Detect which cell encompasses the target text, then output its [X, Y] center coordinate. 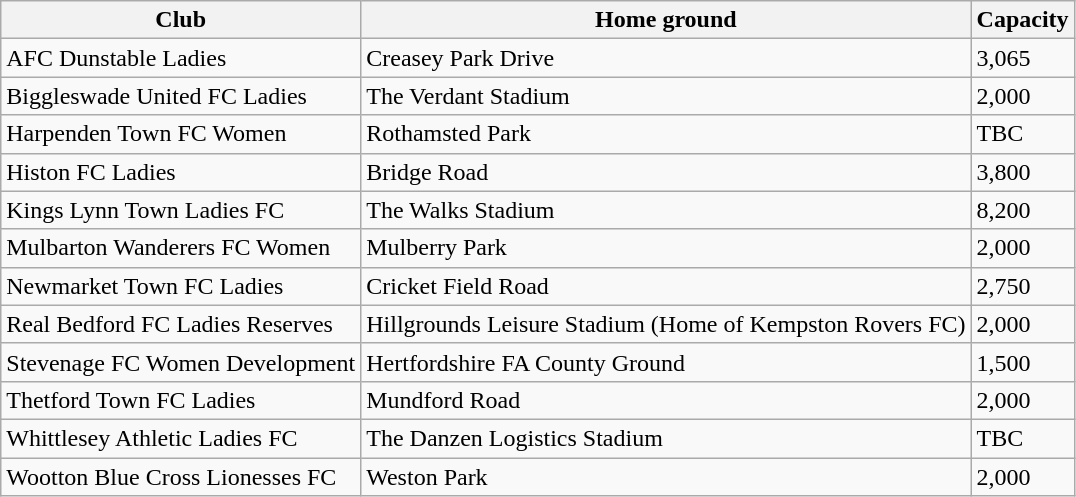
Biggleswade United FC Ladies [181, 96]
Creasey Park Drive [666, 58]
The Danzen Logistics Stadium [666, 438]
3,800 [1022, 172]
2,750 [1022, 286]
Mundford Road [666, 400]
Stevenage FC Women Development [181, 362]
Hertfordshire FA County Ground [666, 362]
The Walks Stadium [666, 210]
Club [181, 20]
3,065 [1022, 58]
8,200 [1022, 210]
Capacity [1022, 20]
Rothamsted Park [666, 134]
Wootton Blue Cross Lionesses FC [181, 477]
Harpenden Town FC Women [181, 134]
Newmarket Town FC Ladies [181, 286]
AFC Dunstable Ladies [181, 58]
Kings Lynn Town Ladies FC [181, 210]
Mulbarton Wanderers FC Women [181, 248]
Hillgrounds Leisure Stadium (Home of Kempston Rovers FC) [666, 324]
Weston Park [666, 477]
Whittlesey Athletic Ladies FC [181, 438]
Cricket Field Road [666, 286]
Home ground [666, 20]
1,500 [1022, 362]
Mulberry Park [666, 248]
Bridge Road [666, 172]
Real Bedford FC Ladies Reserves [181, 324]
The Verdant Stadium [666, 96]
Thetford Town FC Ladies [181, 400]
Histon FC Ladies [181, 172]
